Identify which cell holds the provided text, then report its (x, y) central coordinate. 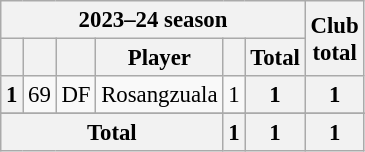
Rosangzuala (160, 95)
Player (160, 58)
69 (40, 95)
2023–24 season (153, 20)
DF (76, 95)
Clubtotal (334, 38)
